Provide the (x, y) coordinate of the cell's center where the given text is located.  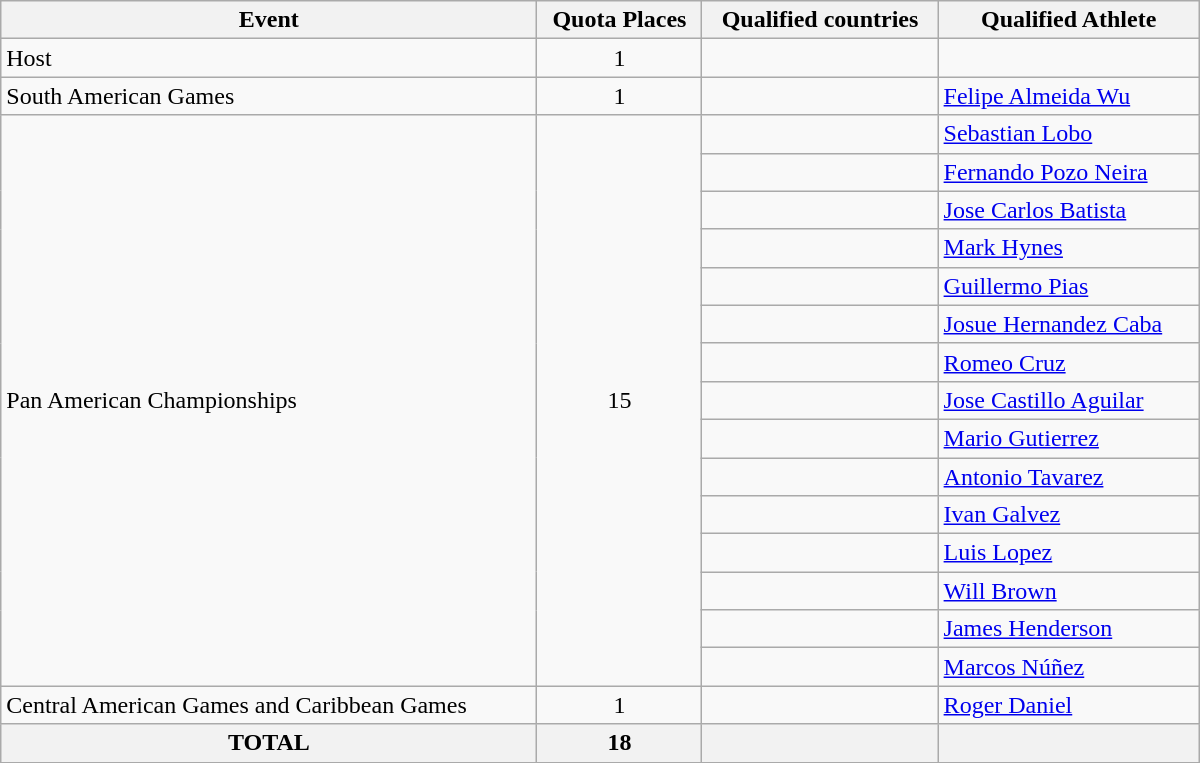
South American Games (269, 96)
Qualified countries (820, 20)
TOTAL (269, 743)
Pan American Championships (269, 400)
Mark Hynes (1068, 248)
18 (620, 743)
Jose Castillo Aguilar (1068, 400)
Felipe Almeida Wu (1068, 96)
Luis Lopez (1068, 553)
Josue Hernandez Caba (1068, 324)
Romeo Cruz (1068, 362)
Roger Daniel (1068, 705)
Guillermo Pias (1068, 286)
Mario Gutierrez (1068, 438)
Central American Games and Caribbean Games (269, 705)
Jose Carlos Batista (1068, 210)
Quota Places (620, 20)
Will Brown (1068, 591)
James Henderson (1068, 629)
15 (620, 400)
Antonio Tavarez (1068, 477)
Host (269, 58)
Marcos Núñez (1068, 667)
Ivan Galvez (1068, 515)
Event (269, 20)
Qualified Athlete (1068, 20)
Fernando Pozo Neira (1068, 172)
Sebastian Lobo (1068, 134)
